Capture the cell that displays the provided text and extract its [X, Y] central coordinate. 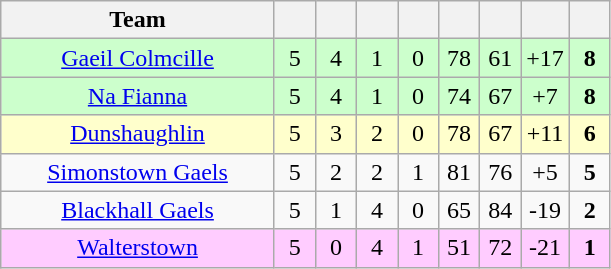
3 [336, 134]
-19 [546, 210]
Simonstown Gaels [138, 172]
Dunshaughlin [138, 134]
76 [500, 172]
51 [460, 248]
-21 [546, 248]
+17 [546, 58]
81 [460, 172]
Team [138, 20]
65 [460, 210]
+5 [546, 172]
6 [590, 134]
+7 [546, 96]
84 [500, 210]
Gaeil Colmcille [138, 58]
Blackhall Gaels [138, 210]
74 [460, 96]
Walterstown [138, 248]
61 [500, 58]
+11 [546, 134]
72 [500, 248]
Na Fianna [138, 96]
